Output the [X, Y] coordinate of the center of the cell containing the given text.  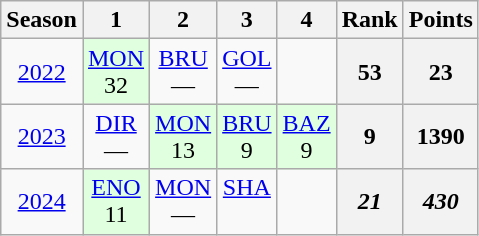
BRU— [184, 72]
3 [247, 20]
430 [440, 202]
Rank [370, 20]
ENO11 [116, 202]
23 [440, 72]
1390 [440, 136]
1 [116, 20]
2023 [42, 136]
GOL— [247, 72]
SHA [247, 202]
MON32 [116, 72]
MON— [184, 202]
2022 [42, 72]
9 [370, 136]
4 [306, 20]
MON13 [184, 136]
BRU9 [247, 136]
Season [42, 20]
BAZ9 [306, 136]
21 [370, 202]
2 [184, 20]
2024 [42, 202]
53 [370, 72]
DIR— [116, 136]
Points [440, 20]
